Identify which cell holds the provided text, then report its [X, Y] central coordinate. 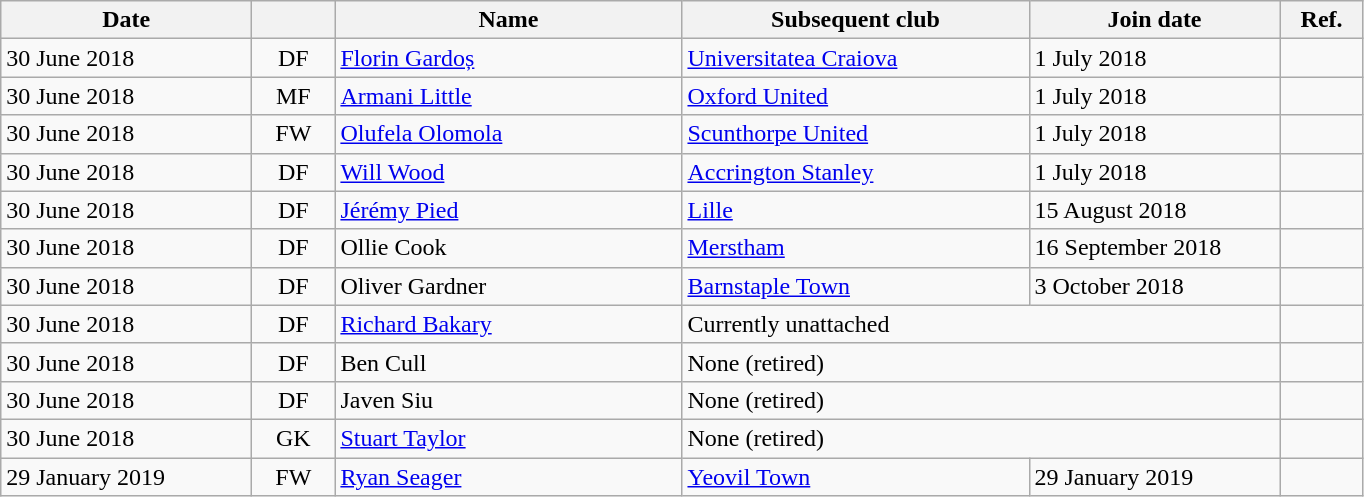
Richard Bakary [508, 324]
Florin Gardoș [508, 58]
Universitatea Craiova [856, 58]
Will Wood [508, 172]
Name [508, 20]
Join date [1154, 20]
Jérémy Pied [508, 210]
Oliver Gardner [508, 286]
Olufela Olomola [508, 134]
Barnstaple Town [856, 286]
Oxford United [856, 96]
Javen Siu [508, 400]
Stuart Taylor [508, 438]
16 September 2018 [1154, 248]
Subsequent club [856, 20]
Ref. [1322, 20]
3 October 2018 [1154, 286]
Accrington Stanley [856, 172]
Merstham [856, 248]
Armani Little [508, 96]
Scunthorpe United [856, 134]
Lille [856, 210]
GK [294, 438]
Ollie Cook [508, 248]
15 August 2018 [1154, 210]
MF [294, 96]
Ryan Seager [508, 477]
Yeovil Town [856, 477]
Date [126, 20]
Ben Cull [508, 362]
Currently unattached [981, 324]
